Detect which cell encompasses the target text, then output its [X, Y] center coordinate. 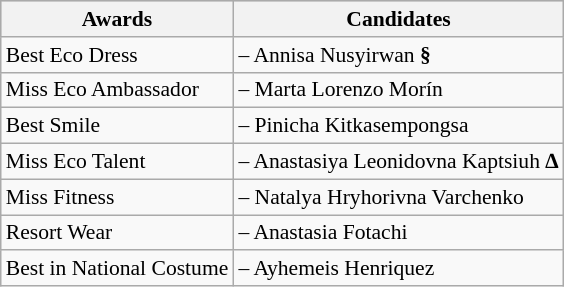
Miss Eco Talent [118, 162]
– Anastasia Fotachi [398, 233]
Awards [118, 19]
– Natalya Hryhorivna Varchenko [398, 197]
– Marta Lorenzo Morín [398, 90]
– Ayhemeis Henriquez [398, 269]
– Annisa Nusyirwan § [398, 55]
Miss Fitness [118, 197]
Miss Eco Ambassador [118, 90]
Resort Wear [118, 233]
Best Smile [118, 126]
Best in National Costume [118, 269]
Best Eco Dress [118, 55]
– Pinicha Kitkasempongsa [398, 126]
Candidates [398, 19]
– Anastasiya Leonidovna Kaptsiuh ∆ [398, 162]
